Output the [X, Y] coordinate of the center of the cell containing the given text.  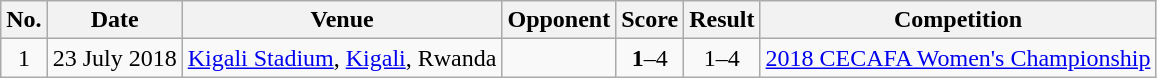
23 July 2018 [114, 58]
Result [722, 20]
Date [114, 20]
2018 CECAFA Women's Championship [958, 58]
Competition [958, 20]
Score [650, 20]
1 [24, 58]
Opponent [559, 20]
No. [24, 20]
Venue [342, 20]
Kigali Stadium, Kigali, Rwanda [342, 58]
